Determine the [x, y] coordinate at the center of the cell enclosing the given text.  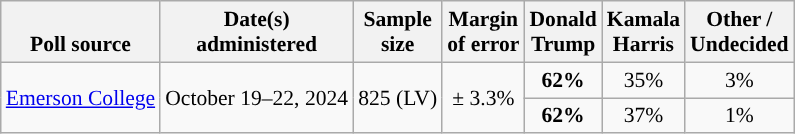
3% [739, 80]
Other /Undecided [739, 32]
Poll source [80, 32]
825 (LV) [398, 98]
35% [644, 80]
1% [739, 116]
37% [644, 116]
KamalaHarris [644, 32]
October 19–22, 2024 [256, 98]
Samplesize [398, 32]
± 3.3% [483, 98]
Date(s)administered [256, 32]
DonaldTrump [562, 32]
Emerson College [80, 98]
Marginof error [483, 32]
